Search for the cell housing the specified text and yield its (x, y) center coordinate. 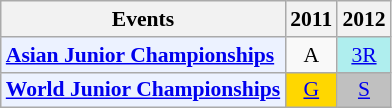
2012 (364, 19)
S (364, 90)
G (311, 90)
Events (143, 19)
Asian Junior Championships (143, 55)
2011 (311, 19)
World Junior Championships (143, 90)
A (311, 55)
3R (364, 55)
